For the text-containing cell, return its midpoint in [X, Y] coordinate format. 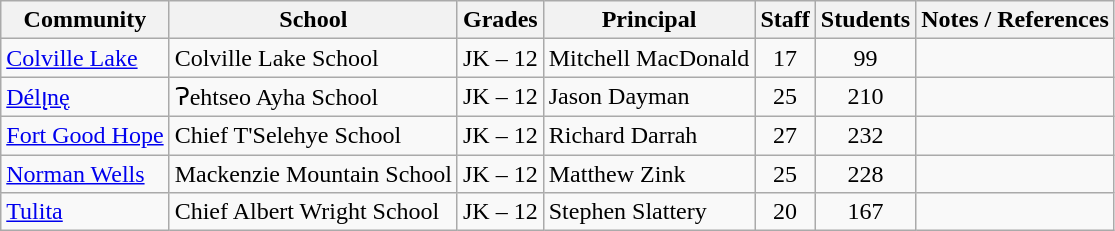
Richard Darrah [649, 135]
Notes / References [1016, 20]
Chief Albert Wright School [313, 212]
Principal [649, 20]
Colville Lake [85, 58]
Staff [785, 20]
Chief T'Selehye School [313, 135]
99 [865, 58]
27 [785, 135]
228 [865, 173]
20 [785, 212]
Ɂehtseo Ayha School [313, 97]
Fort Good Hope [85, 135]
Norman Wells [85, 173]
167 [865, 212]
Grades [500, 20]
Mackenzie Mountain School [313, 173]
210 [865, 97]
Jason Dayman [649, 97]
17 [785, 58]
232 [865, 135]
Colville Lake School [313, 58]
Tulita [85, 212]
School [313, 20]
Students [865, 20]
Matthew Zink [649, 173]
Mitchell MacDonald [649, 58]
Community [85, 20]
Stephen Slattery [649, 212]
Délı̨nę [85, 97]
